Find where the given text appears and provide that cell's center as [x, y] coordinate. 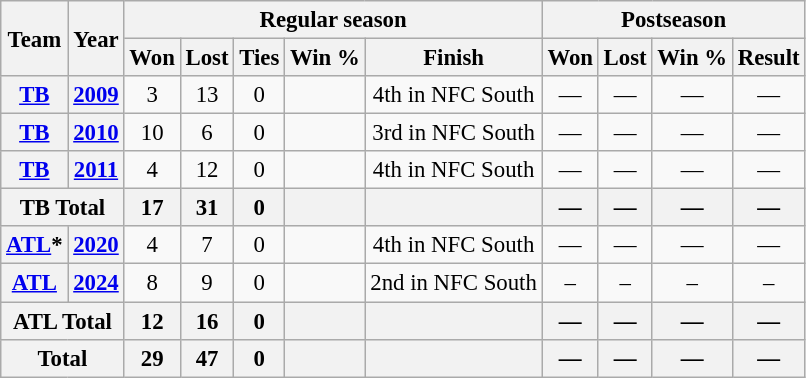
Year [96, 38]
Regular season [333, 20]
ATL [34, 283]
2011 [96, 170]
2020 [96, 245]
16 [207, 321]
ATL* [34, 245]
47 [207, 358]
Total [62, 358]
7 [207, 245]
Ties [260, 58]
10 [152, 133]
Result [768, 58]
3 [152, 95]
6 [207, 133]
3rd in NFC South [454, 133]
29 [152, 358]
Finish [454, 58]
31 [207, 208]
Postseason [674, 20]
9 [207, 283]
13 [207, 95]
2010 [96, 133]
17 [152, 208]
Team [34, 38]
ATL Total [62, 321]
8 [152, 283]
2024 [96, 283]
2009 [96, 95]
TB Total [62, 208]
2nd in NFC South [454, 283]
